Determine the [x, y] coordinate at the center of the cell enclosing the given text.  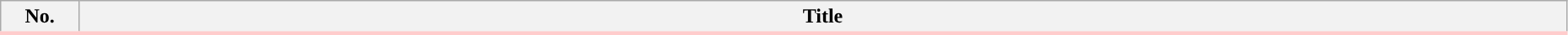
No. [40, 17]
Title [823, 17]
